Find where the given text appears and provide that cell's center as (x, y) coordinate. 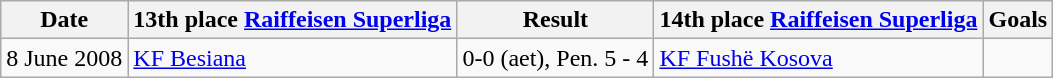
KF Besiana (292, 58)
KF Fushë Kosova (818, 58)
14th place Raiffeisen Superliga (818, 20)
8 June 2008 (64, 58)
13th place Raiffeisen Superliga (292, 20)
Result (556, 20)
Date (64, 20)
Goals (1018, 20)
0-0 (aet), Pen. 5 - 4 (556, 58)
